Return the (X, Y) coordinate for the center point of the cell that contains the specified text.  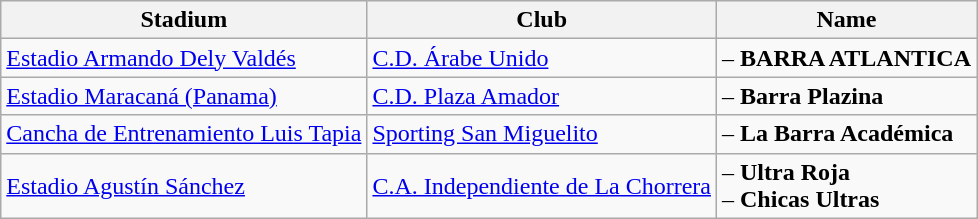
Cancha de Entrenamiento Luis Tapia (184, 134)
Estadio Maracaná (Panama) (184, 96)
– Ultra Roja– Chicas Ultras (847, 186)
– La Barra Académica (847, 134)
– Barra Plazina (847, 96)
Club (542, 20)
C.D. Plaza Amador (542, 96)
C.A. Independiente de La Chorrera (542, 186)
Estadio Agustín Sánchez (184, 186)
Sporting San Miguelito (542, 134)
C.D. Árabe Unido (542, 58)
Stadium (184, 20)
– BARRA ATLANTICA (847, 58)
Name (847, 20)
Estadio Armando Dely Valdés (184, 58)
